Detect which cell encompasses the target text, then output its (X, Y) center coordinate. 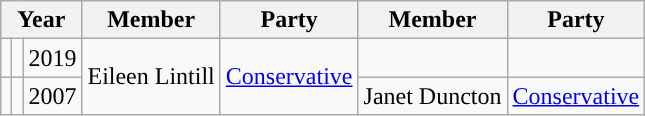
Janet Duncton (432, 96)
2007 (52, 96)
2019 (52, 58)
Eileen Lintill (151, 77)
Year (42, 20)
